Provide the (x, y) coordinate of the cell's center where the given text is located.  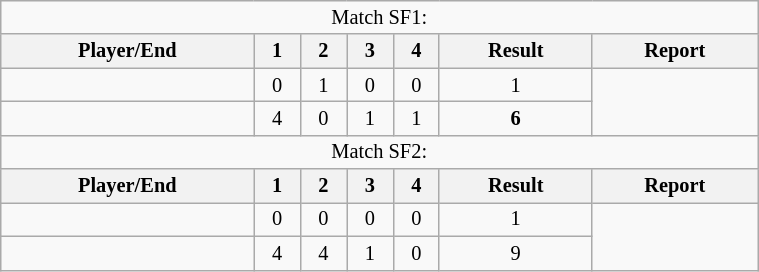
9 (515, 253)
Match SF2: (380, 152)
6 (515, 118)
Match SF1: (380, 17)
